From the cell containing the given text, extract its center point as (x, y) coordinate. 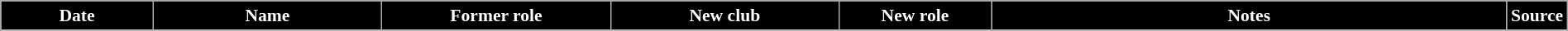
Name (267, 15)
Former role (496, 15)
Source (1537, 15)
Notes (1249, 15)
Date (78, 15)
New club (724, 15)
New role (915, 15)
